Provide the (X, Y) coordinate of the cell's center where the given text is located.  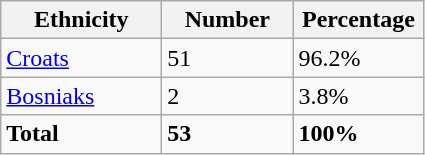
2 (228, 96)
Ethnicity (82, 20)
Total (82, 134)
Number (228, 20)
96.2% (358, 58)
100% (358, 134)
3.8% (358, 96)
53 (228, 134)
51 (228, 58)
Percentage (358, 20)
Bosniaks (82, 96)
Croats (82, 58)
